Scan for the cell matching the given text and deliver its (x, y) coordinate at center. 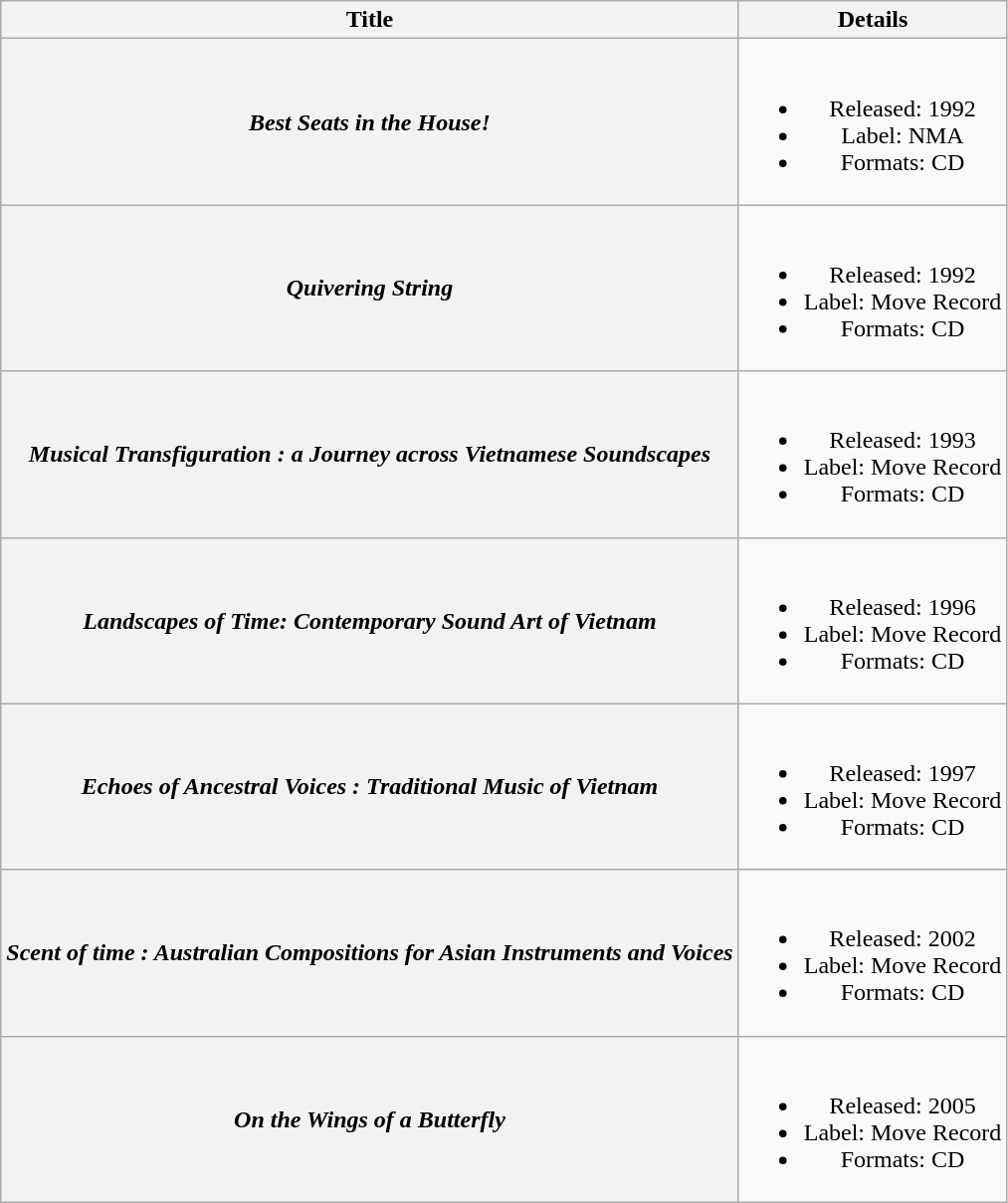
Best Seats in the House! (370, 121)
Released: 1993Label: Move RecordFormats: CD (873, 454)
On the Wings of a Butterfly (370, 1118)
Landscapes of Time: Contemporary Sound Art of Vietnam (370, 621)
Released: 2005 Label: Move RecordFormats: CD (873, 1118)
Released: 1992Label: Move RecordFormats: CD (873, 289)
Released: 2002Label: Move RecordFormats: CD (873, 953)
Released: 1996Label: Move RecordFormats: CD (873, 621)
Scent of time : Australian Compositions for Asian Instruments and Voices (370, 953)
Musical Transfiguration : a Journey across Vietnamese Soundscapes (370, 454)
Released: 1992Label: NMAFormats: CD (873, 121)
Quivering String (370, 289)
Released: 1997Label: Move RecordFormats: CD (873, 786)
Echoes of Ancestral Voices : Traditional Music of Vietnam (370, 786)
Details (873, 20)
Title (370, 20)
